Extract the (x, y) coordinate from the center of the cell holding the provided text.  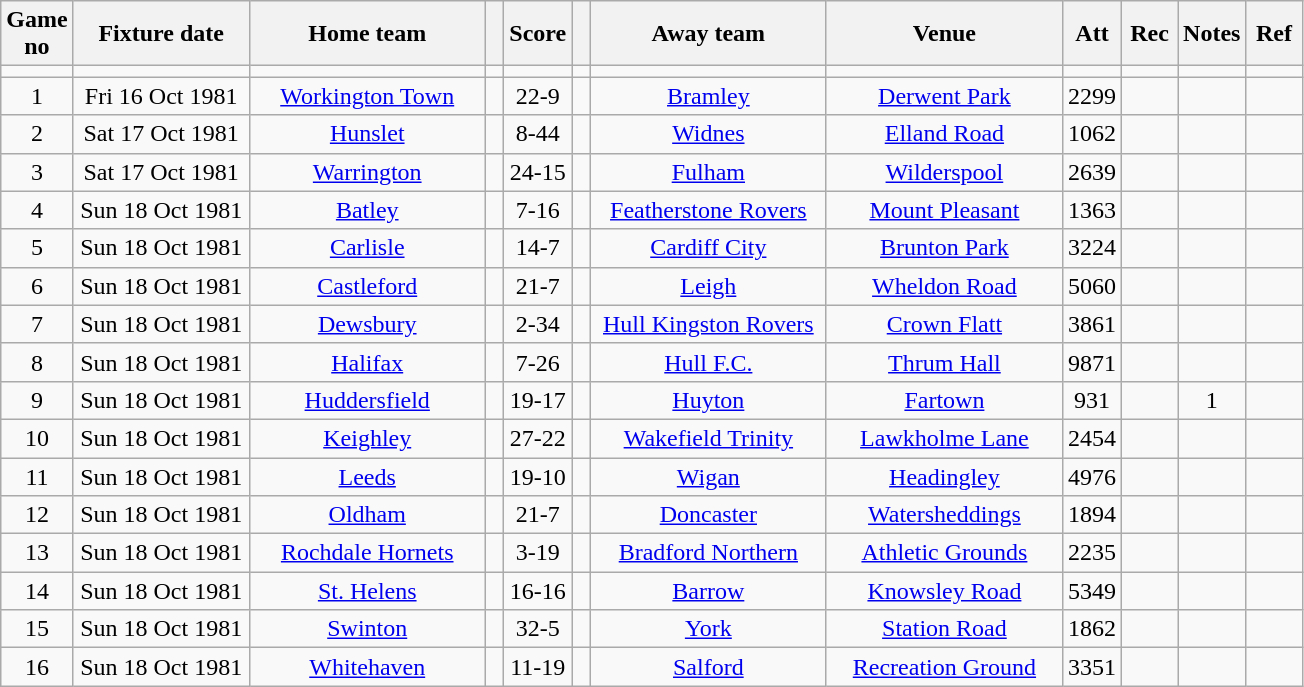
1862 (1092, 629)
Wigan (708, 477)
Whitehaven (367, 667)
Thrum Hall (944, 362)
5349 (1092, 591)
Crown Flatt (944, 324)
19-10 (538, 477)
Lawkholme Lane (944, 438)
Watersheddings (944, 515)
12 (37, 515)
Widnes (708, 134)
Mount Pleasant (944, 210)
Rochdale Hornets (367, 553)
14-7 (538, 248)
Wilderspool (944, 172)
Workington Town (367, 96)
York (708, 629)
2639 (1092, 172)
4976 (1092, 477)
19-17 (538, 400)
Fartown (944, 400)
Bradford Northern (708, 553)
Venue (944, 34)
8-44 (538, 134)
Oldham (367, 515)
2235 (1092, 553)
Ref (1274, 34)
Huyton (708, 400)
7 (37, 324)
Cardiff City (708, 248)
Hull Kingston Rovers (708, 324)
24-15 (538, 172)
10 (37, 438)
Recreation Ground (944, 667)
2 (37, 134)
3 (37, 172)
Doncaster (708, 515)
8 (37, 362)
7-16 (538, 210)
Derwent Park (944, 96)
Warrington (367, 172)
9871 (1092, 362)
1062 (1092, 134)
Batley (367, 210)
Huddersfield (367, 400)
Fulham (708, 172)
16 (37, 667)
Home team (367, 34)
Swinton (367, 629)
3861 (1092, 324)
Leeds (367, 477)
2-34 (538, 324)
Halifax (367, 362)
1894 (1092, 515)
Castleford (367, 286)
Keighley (367, 438)
13 (37, 553)
Hull F.C. (708, 362)
15 (37, 629)
Bramley (708, 96)
5 (37, 248)
Headingley (944, 477)
32-5 (538, 629)
Dewsbury (367, 324)
5060 (1092, 286)
Fri 16 Oct 1981 (161, 96)
1363 (1092, 210)
Knowsley Road (944, 591)
Athletic Grounds (944, 553)
2299 (1092, 96)
Station Road (944, 629)
Rec (1150, 34)
Away team (708, 34)
3224 (1092, 248)
11 (37, 477)
Wakefield Trinity (708, 438)
9 (37, 400)
Elland Road (944, 134)
2454 (1092, 438)
Att (1092, 34)
16-16 (538, 591)
22-9 (538, 96)
931 (1092, 400)
3-19 (538, 553)
Wheldon Road (944, 286)
3351 (1092, 667)
Notes (1212, 34)
11-19 (538, 667)
7-26 (538, 362)
14 (37, 591)
Salford (708, 667)
4 (37, 210)
Brunton Park (944, 248)
Fixture date (161, 34)
27-22 (538, 438)
Barrow (708, 591)
Game no (37, 34)
Score (538, 34)
6 (37, 286)
Hunslet (367, 134)
Carlisle (367, 248)
Leigh (708, 286)
Featherstone Rovers (708, 210)
St. Helens (367, 591)
